Scan for the cell matching the given text and deliver its [X, Y] coordinate at center. 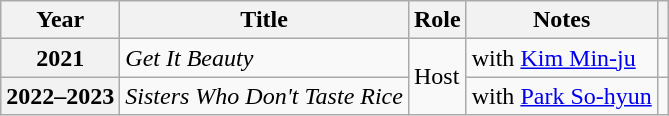
with Park So-hyun [562, 96]
Year [60, 20]
2022–2023 [60, 96]
with Kim Min-ju [562, 58]
2021 [60, 58]
Host [437, 77]
Sisters Who Don't Taste Rice [264, 96]
Title [264, 20]
Role [437, 20]
Get It Beauty [264, 58]
Notes [562, 20]
